Scan for the cell matching the given text and deliver its (X, Y) coordinate at center. 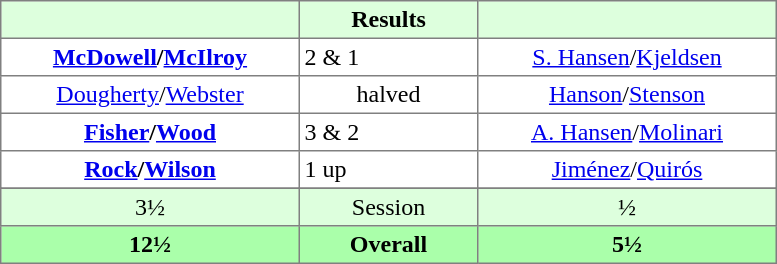
Rock/Wilson (150, 170)
Dougherty/Webster (150, 95)
½ (627, 207)
Hanson/Stenson (627, 95)
Jiménez/Quirós (627, 170)
McDowell/McIlroy (150, 57)
12½ (150, 245)
3 & 2 (388, 132)
A. Hansen/Molinari (627, 132)
1 up (388, 170)
S. Hansen/Kjeldsen (627, 57)
Session (388, 207)
5½ (627, 245)
Overall (388, 245)
Fisher/Wood (150, 132)
halved (388, 95)
3½ (150, 207)
2 & 1 (388, 57)
Results (388, 20)
